Provide the (X, Y) coordinate of the cell's center where the given text is located.  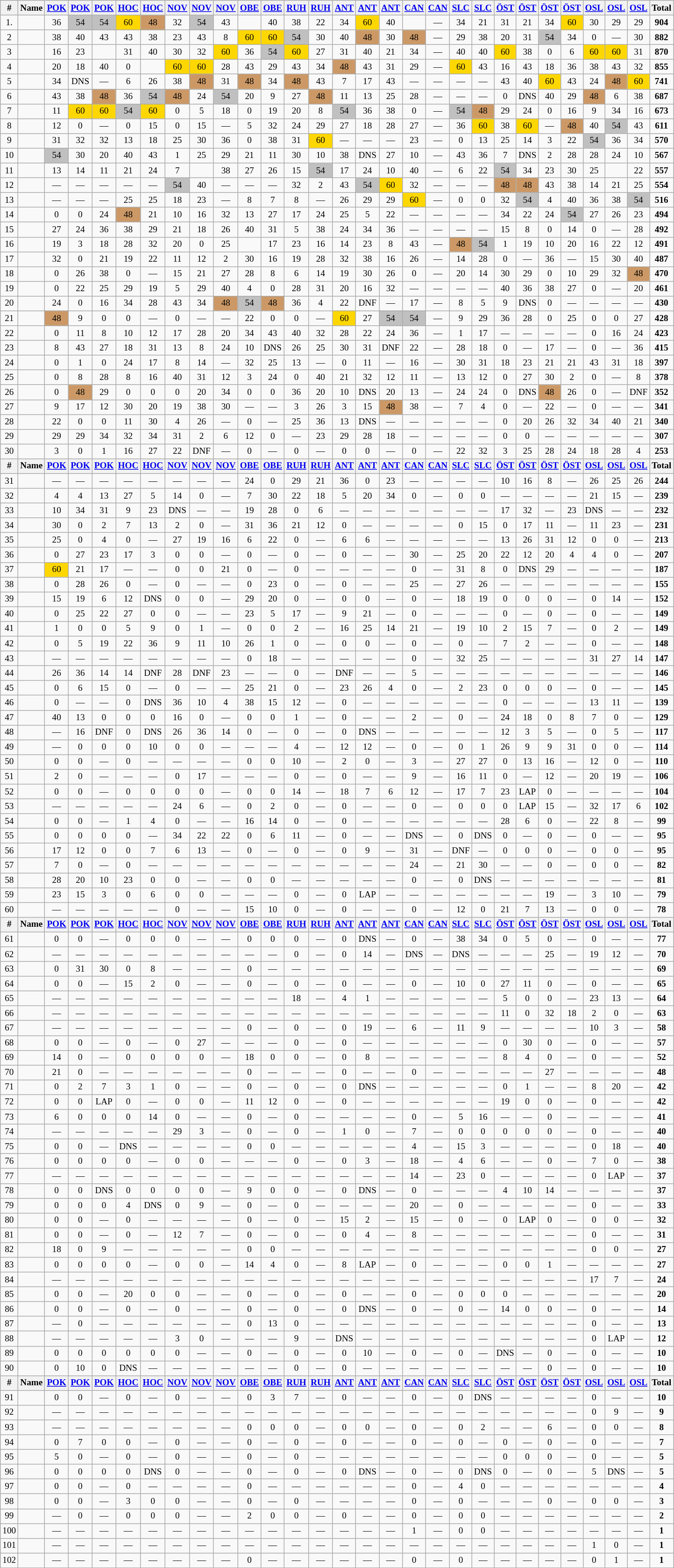
570 (661, 141)
461 (661, 289)
73 (9, 1117)
94 (9, 1442)
89 (9, 1353)
90 (9, 1368)
516 (661, 200)
56 (9, 851)
85 (9, 1294)
244 (661, 481)
50 (9, 762)
83 (9, 1265)
91 (9, 1398)
148 (661, 644)
46 (9, 703)
147 (661, 659)
104 (661, 792)
904 (661, 22)
97 (9, 1487)
114 (661, 747)
491 (661, 244)
74 (9, 1131)
253 (661, 451)
187 (661, 570)
855 (661, 67)
53 (9, 806)
207 (661, 555)
673 (661, 111)
61 (9, 939)
687 (661, 96)
129 (661, 717)
152 (661, 599)
1. (9, 22)
430 (661, 303)
554 (661, 185)
239 (661, 496)
415 (661, 348)
423 (661, 333)
71 (9, 1087)
45 (9, 688)
87 (9, 1324)
67 (9, 1028)
92 (9, 1412)
352 (661, 392)
72 (9, 1102)
139 (661, 703)
55 (9, 836)
741 (661, 82)
213 (661, 540)
428 (661, 318)
68 (9, 1043)
88 (9, 1339)
882 (661, 37)
232 (661, 510)
567 (661, 156)
155 (661, 585)
80 (9, 1220)
611 (661, 126)
870 (661, 52)
494 (661, 215)
397 (661, 363)
59 (9, 895)
470 (661, 274)
96 (9, 1472)
84 (9, 1280)
44 (9, 673)
100 (9, 1531)
49 (9, 747)
66 (9, 1013)
62 (9, 954)
101 (9, 1546)
76 (9, 1161)
492 (661, 229)
75 (9, 1146)
378 (661, 378)
145 (661, 688)
487 (661, 259)
51 (9, 777)
98 (9, 1501)
110 (661, 762)
340 (661, 422)
35 (9, 540)
39 (9, 599)
86 (9, 1309)
117 (661, 732)
231 (661, 525)
146 (661, 673)
47 (9, 717)
557 (661, 171)
341 (661, 407)
307 (661, 437)
93 (9, 1427)
106 (661, 777)
